Detect which cell encompasses the target text, then output its [x, y] center coordinate. 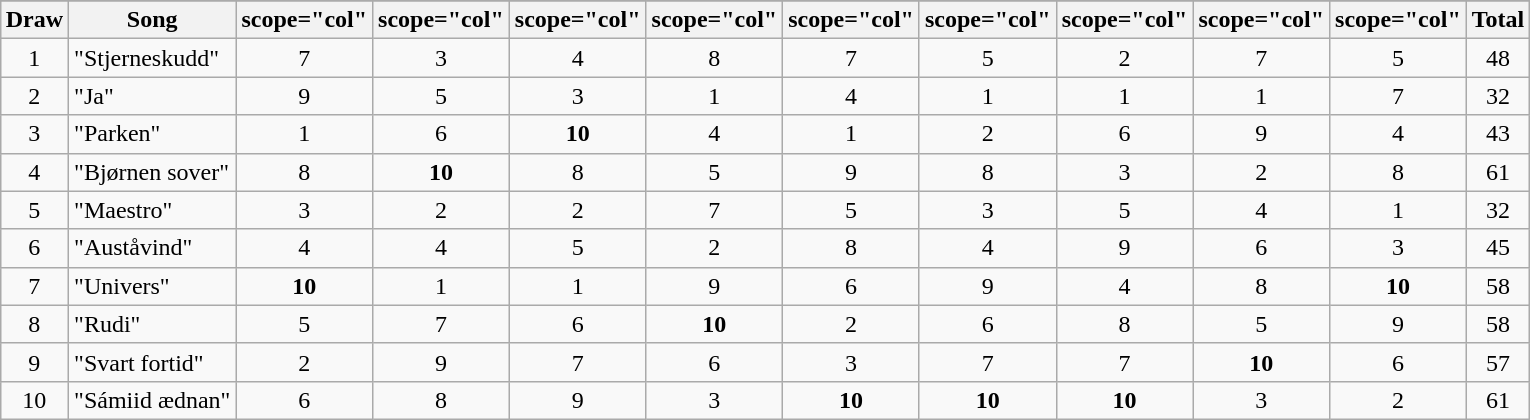
Draw [34, 20]
"Parken" [152, 134]
"Svart fortid" [152, 362]
"Bjørnen sover" [152, 172]
45 [1498, 248]
"Sámiid ædnan" [152, 400]
"Maestro" [152, 210]
43 [1498, 134]
"Auståvind" [152, 248]
57 [1498, 362]
Total [1498, 20]
"Ja" [152, 96]
Song [152, 20]
"Rudi" [152, 324]
"Univers" [152, 286]
"Stjerneskudd" [152, 58]
48 [1498, 58]
